Provide the [x, y] coordinate of the cell's center where the given text is located.  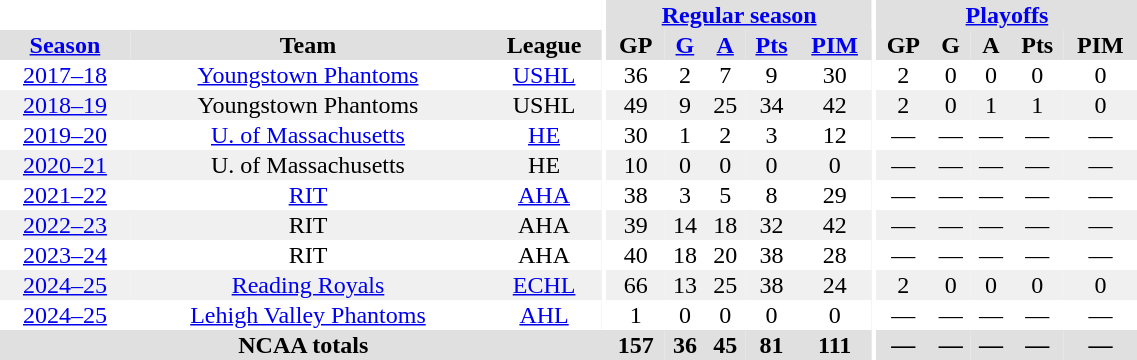
28 [835, 255]
12 [835, 135]
2023–24 [65, 255]
5 [725, 195]
ECHL [544, 285]
Playoffs [1006, 15]
Team [308, 45]
111 [835, 345]
2020–21 [65, 165]
14 [685, 225]
2021–22 [65, 195]
66 [636, 285]
NCAA totals [304, 345]
Season [65, 45]
20 [725, 255]
34 [771, 105]
2022–23 [65, 225]
2018–19 [65, 105]
Regular season [740, 15]
49 [636, 105]
League [544, 45]
13 [685, 285]
157 [636, 345]
2019–20 [65, 135]
7 [725, 75]
Reading Royals [308, 285]
81 [771, 345]
2017–18 [65, 75]
Lehigh Valley Phantoms [308, 315]
29 [835, 195]
8 [771, 195]
32 [771, 225]
10 [636, 165]
24 [835, 285]
45 [725, 345]
40 [636, 255]
39 [636, 225]
AHL [544, 315]
